Extract the (x, y) coordinate from the center of the cell holding the provided text.  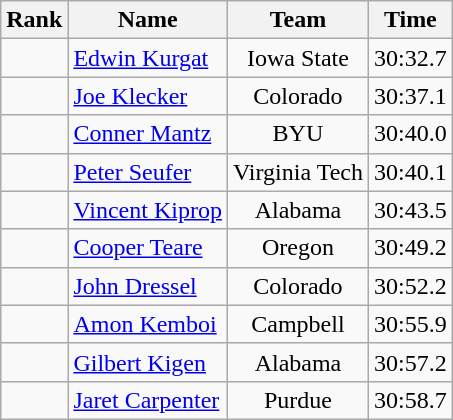
Peter Seufer (148, 172)
30:40.0 (410, 134)
Purdue (298, 400)
Jaret Carpenter (148, 400)
Time (410, 20)
Amon Kemboi (148, 324)
BYU (298, 134)
Edwin Kurgat (148, 58)
30:49.2 (410, 248)
Gilbert Kigen (148, 362)
30:57.2 (410, 362)
30:43.5 (410, 210)
30:55.9 (410, 324)
Rank (34, 20)
Conner Mantz (148, 134)
30:40.1 (410, 172)
Joe Klecker (148, 96)
Oregon (298, 248)
Vincent Kiprop (148, 210)
Virginia Tech (298, 172)
John Dressel (148, 286)
Name (148, 20)
Campbell (298, 324)
Cooper Teare (148, 248)
Iowa State (298, 58)
30:52.2 (410, 286)
30:32.7 (410, 58)
30:58.7 (410, 400)
Team (298, 20)
30:37.1 (410, 96)
